Return (X, Y) of the center of cell containing provided text 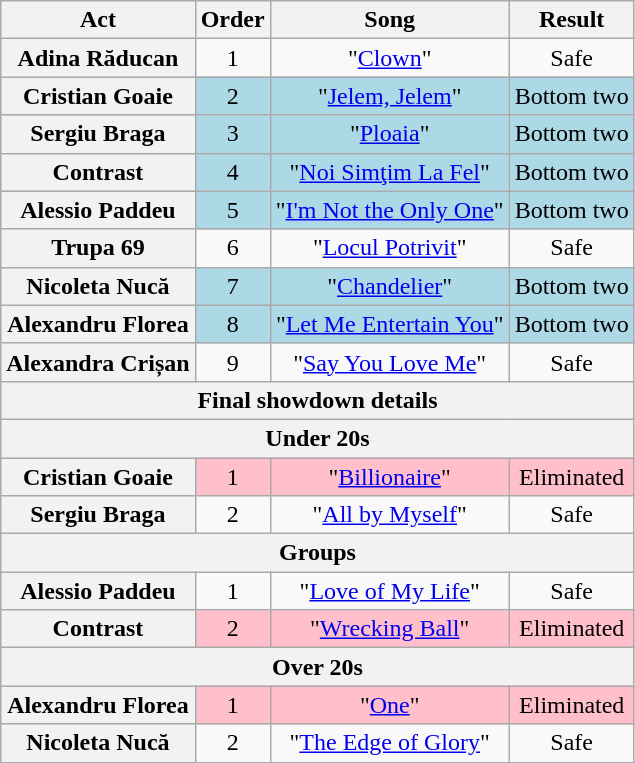
"All by Myself" (390, 515)
Song (390, 20)
"Jelem, Jelem" (390, 96)
4 (232, 172)
Groups (318, 553)
6 (232, 248)
"Locul Potrivit" (390, 248)
"Let Me Entertain You" (390, 324)
"Say You Love Me" (390, 362)
"Clown" (390, 58)
Trupa 69 (98, 248)
Adina Răducan (98, 58)
5 (232, 210)
"Chandelier" (390, 286)
8 (232, 324)
7 (232, 286)
"Noi Simţim La Fel" (390, 172)
"Wrecking Ball" (390, 629)
Over 20s (318, 667)
"I'm Not the Only One" (390, 210)
"One" (390, 705)
Act (98, 20)
"Billionaire" (390, 477)
9 (232, 362)
Under 20s (318, 438)
"Love of My Life" (390, 591)
3 (232, 134)
Order (232, 20)
Result (572, 20)
Alexandra Crișan (98, 362)
Final showdown details (318, 400)
"The Edge of Glory" (390, 743)
"Ploaia" (390, 134)
